Search for the cell housing the specified text and yield its (X, Y) center coordinate. 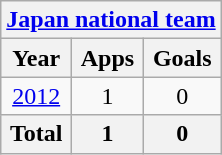
Japan national team (111, 20)
Apps (108, 58)
Goals (182, 58)
2012 (36, 96)
Total (36, 134)
Year (36, 58)
